Scan for the cell matching the given text and deliver its (x, y) coordinate at center. 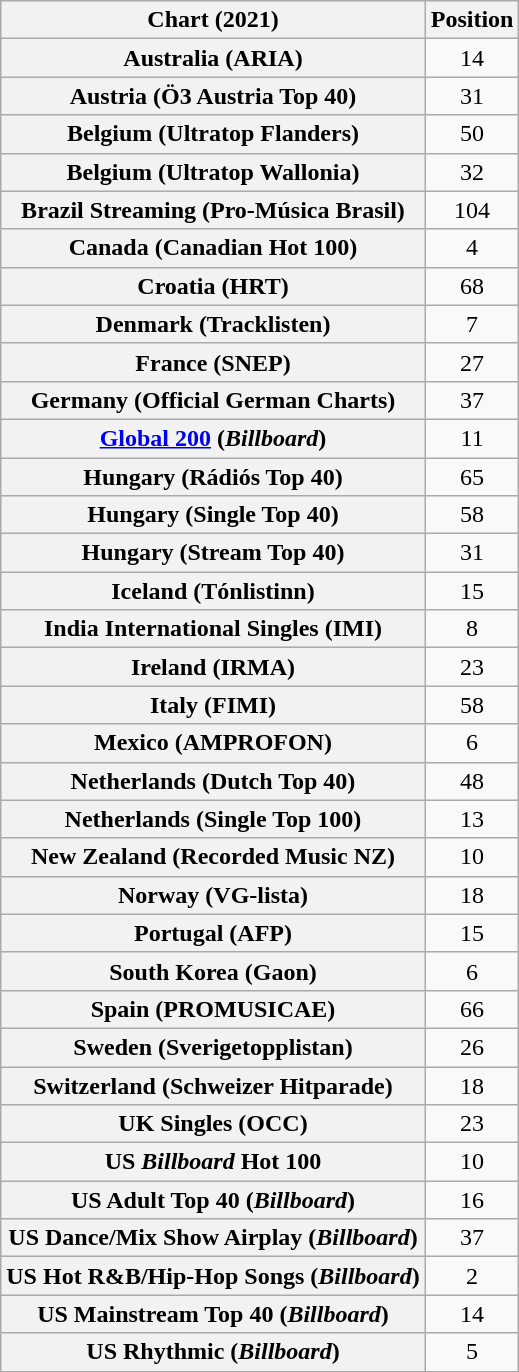
Chart (2021) (213, 20)
Hungary (Rádiós Top 40) (213, 477)
US Adult Top 40 (Billboard) (213, 1200)
Iceland (Tónlistinn) (213, 591)
Belgium (Ultratop Flanders) (213, 134)
Spain (PROMUSICAE) (213, 1009)
UK Singles (OCC) (213, 1124)
27 (472, 362)
Austria (Ö3 Austria Top 40) (213, 96)
Belgium (Ultratop Wallonia) (213, 172)
16 (472, 1200)
Hungary (Single Top 40) (213, 515)
32 (472, 172)
US Billboard Hot 100 (213, 1162)
France (SNEP) (213, 362)
2 (472, 1276)
Germany (Official German Charts) (213, 400)
Norway (VG-lista) (213, 895)
US Rhythmic (Billboard) (213, 1352)
Brazil Streaming (Pro-Música Brasil) (213, 210)
8 (472, 629)
5 (472, 1352)
Ireland (IRMA) (213, 667)
104 (472, 210)
65 (472, 477)
Croatia (HRT) (213, 286)
New Zealand (Recorded Music NZ) (213, 857)
Global 200 (Billboard) (213, 438)
7 (472, 324)
Sweden (Sverigetopplistan) (213, 1047)
Australia (ARIA) (213, 58)
US Hot R&B/Hip-Hop Songs (Billboard) (213, 1276)
11 (472, 438)
Position (472, 20)
26 (472, 1047)
68 (472, 286)
Canada (Canadian Hot 100) (213, 248)
Switzerland (Schweizer Hitparade) (213, 1085)
50 (472, 134)
Denmark (Tracklisten) (213, 324)
Italy (FIMI) (213, 705)
US Mainstream Top 40 (Billboard) (213, 1314)
4 (472, 248)
US Dance/Mix Show Airplay (Billboard) (213, 1238)
48 (472, 781)
13 (472, 819)
Hungary (Stream Top 40) (213, 553)
Mexico (AMPROFON) (213, 743)
South Korea (Gaon) (213, 971)
India International Singles (IMI) (213, 629)
Netherlands (Single Top 100) (213, 819)
Netherlands (Dutch Top 40) (213, 781)
66 (472, 1009)
Portugal (AFP) (213, 933)
